Search for the cell housing the specified text and yield its (x, y) center coordinate. 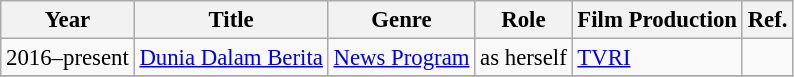
2016–present (68, 58)
Title (231, 20)
as herself (524, 58)
News Program (402, 58)
Dunia Dalam Berita (231, 58)
Genre (402, 20)
Film Production (657, 20)
Year (68, 20)
TVRI (657, 58)
Ref. (767, 20)
Role (524, 20)
